Identify which cell holds the provided text, then report its [X, Y] central coordinate. 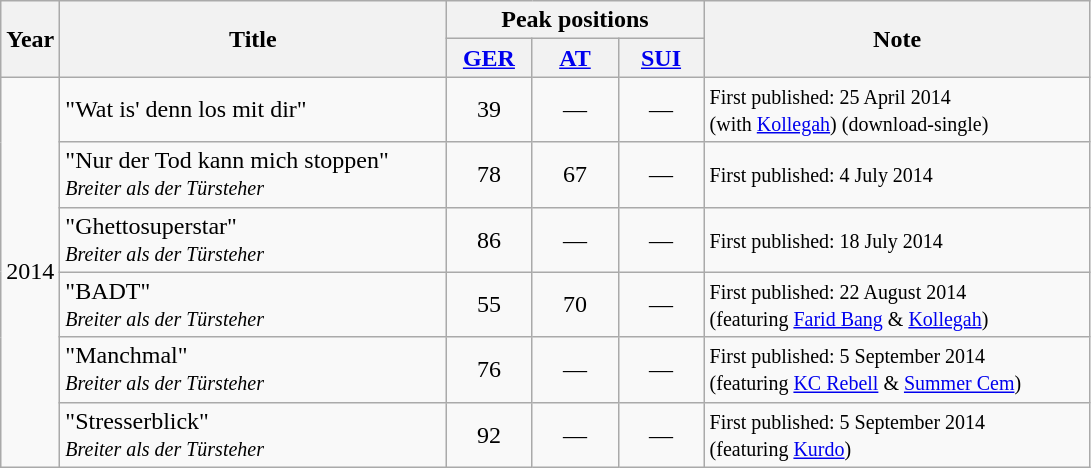
SUI [661, 58]
Title [253, 39]
"Nur der Tod kann mich stoppen"Breiter als der Türsteher [253, 174]
92 [489, 434]
2014 [30, 272]
"Stresserblick" Breiter als der Türsteher [253, 434]
86 [489, 240]
AT [575, 58]
67 [575, 174]
"BADT" Breiter als der Türsteher [253, 304]
Peak positions [575, 20]
First published: 5 September 2014 (featuring Kurdo) [897, 434]
First published: 18 July 2014 [897, 240]
First published: 5 September 2014 (featuring KC Rebell & Summer Cem) [897, 370]
Year [30, 39]
GER [489, 58]
70 [575, 304]
"Ghettosuperstar" Breiter als der Türsteher [253, 240]
"Manchmal" Breiter als der Türsteher [253, 370]
Note [897, 39]
First published: 25 April 2014 (with Kollegah) (download-single) [897, 110]
"Wat is' denn los mit dir" [253, 110]
First published: 22 August 2014 (featuring Farid Bang & Kollegah) [897, 304]
55 [489, 304]
First published: 4 July 2014 [897, 174]
76 [489, 370]
78 [489, 174]
39 [489, 110]
